Return the (x, y) coordinate for the center point of the cell that contains the specified text.  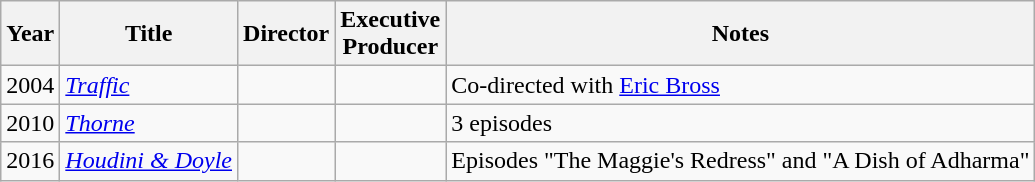
Traffic (149, 85)
ExecutiveProducer (390, 34)
Thorne (149, 123)
Director (286, 34)
Houdini & Doyle (149, 161)
2010 (30, 123)
Co-directed with Eric Bross (740, 85)
Notes (740, 34)
Year (30, 34)
2004 (30, 85)
3 episodes (740, 123)
Episodes "The Maggie's Redress" and "A Dish of Adharma" (740, 161)
Title (149, 34)
2016 (30, 161)
